Capture the cell that displays the provided text and extract its (x, y) central coordinate. 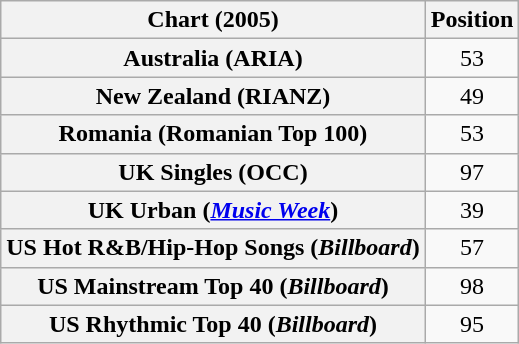
Position (472, 20)
US Mainstream Top 40 (Billboard) (213, 286)
US Hot R&B/Hip-Hop Songs (Billboard) (213, 248)
49 (472, 96)
Romania (Romanian Top 100) (213, 134)
Australia (ARIA) (213, 58)
New Zealand (RIANZ) (213, 96)
98 (472, 286)
UK Urban (Music Week) (213, 210)
95 (472, 324)
UK Singles (OCC) (213, 172)
97 (472, 172)
57 (472, 248)
Chart (2005) (213, 20)
39 (472, 210)
US Rhythmic Top 40 (Billboard) (213, 324)
